Capture the cell that displays the provided text and extract its [x, y] central coordinate. 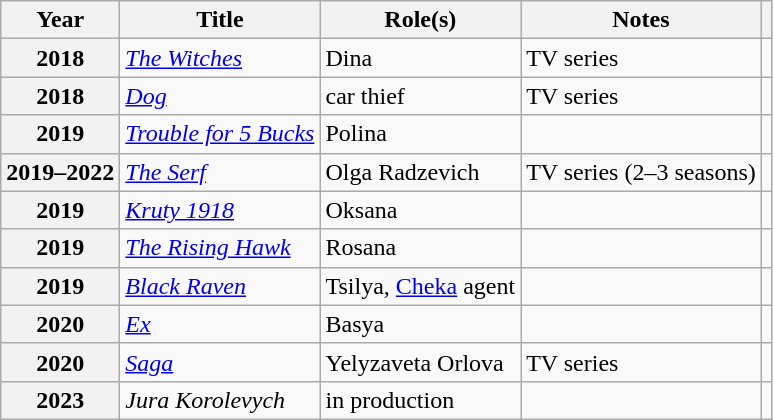
TV series (2–3 seasons) [642, 172]
Black Raven [220, 286]
Jura Korolevych [220, 400]
Kruty 1918 [220, 210]
Rosana [420, 248]
Dog [220, 96]
Olga Radzevich [420, 172]
Role(s) [420, 20]
Basya [420, 324]
2019–2022 [60, 172]
Dina [420, 58]
Oksana [420, 210]
The Serf [220, 172]
Yelyzaveta Orlova [420, 362]
Tsilya, Cheka agent [420, 286]
Title [220, 20]
Year [60, 20]
2023 [60, 400]
Polina [420, 134]
Saga [220, 362]
car thief [420, 96]
The Rising Hawk [220, 248]
in production [420, 400]
Ex [220, 324]
The Witches [220, 58]
Notes [642, 20]
Trouble for 5 Bucks [220, 134]
